Search for the cell housing the specified text and yield its (X, Y) center coordinate. 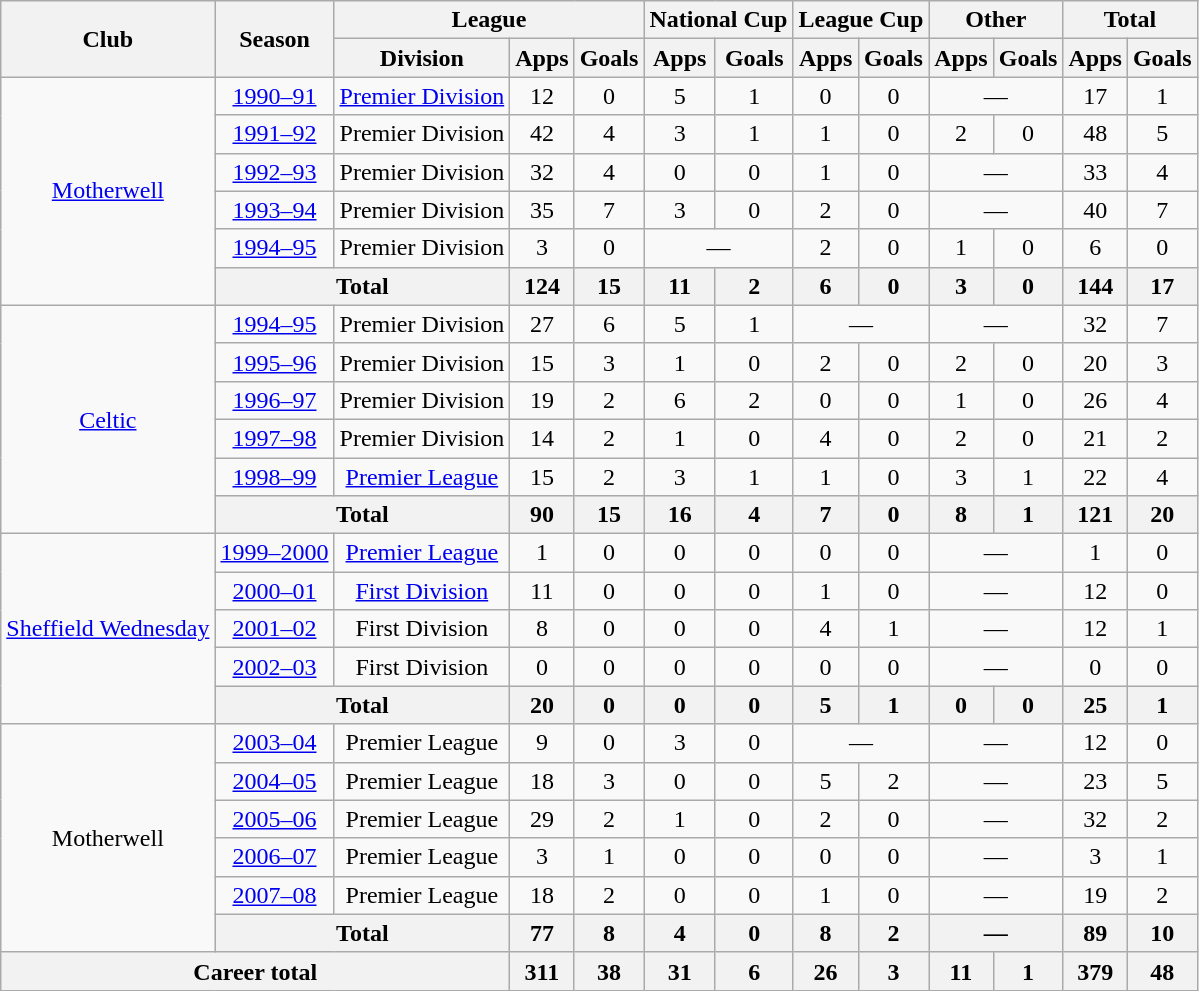
1991–92 (274, 134)
1996–97 (274, 400)
Division (422, 58)
16 (680, 515)
38 (609, 971)
2005–06 (274, 819)
Career total (256, 971)
1993–94 (274, 210)
2003–04 (274, 743)
42 (542, 134)
2007–08 (274, 895)
27 (542, 324)
Other (996, 20)
124 (542, 286)
League (489, 20)
35 (542, 210)
22 (1095, 477)
311 (542, 971)
1992–93 (274, 172)
25 (1095, 705)
Celtic (108, 419)
2004–05 (274, 781)
1997–98 (274, 438)
Season (274, 39)
9 (542, 743)
89 (1095, 933)
379 (1095, 971)
1998–99 (274, 477)
Sheffield Wednesday (108, 629)
Club (108, 39)
144 (1095, 286)
2000–01 (274, 591)
121 (1095, 515)
33 (1095, 172)
31 (680, 971)
10 (1162, 933)
1995–96 (274, 362)
77 (542, 933)
23 (1095, 781)
2001–02 (274, 629)
National Cup (718, 20)
29 (542, 819)
1999–2000 (274, 553)
2002–03 (274, 667)
90 (542, 515)
2006–07 (274, 857)
League Cup (861, 20)
14 (542, 438)
1990–91 (274, 96)
40 (1095, 210)
21 (1095, 438)
